Scan for the cell matching the given text and deliver its (X, Y) coordinate at center. 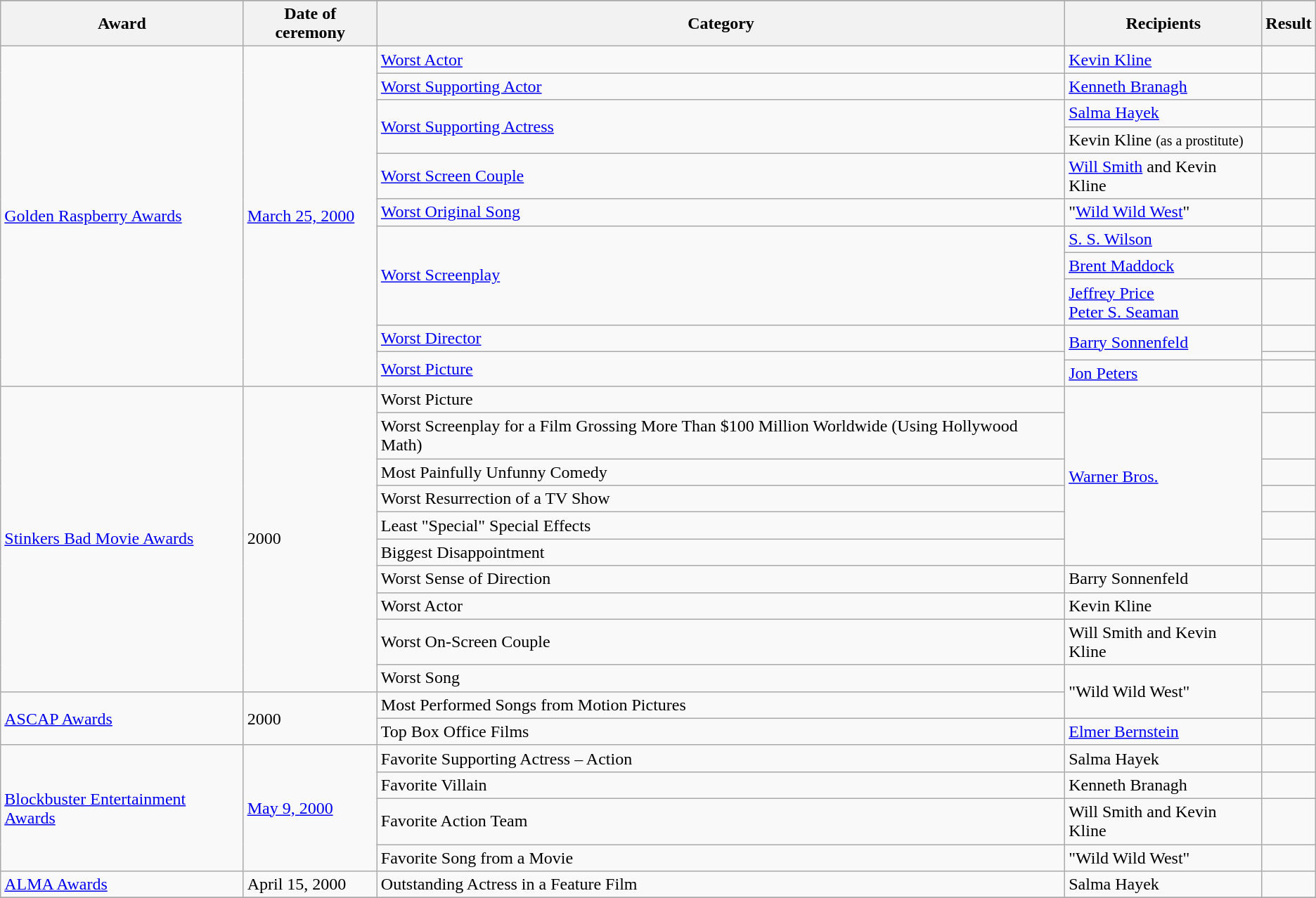
March 25, 2000 (310, 216)
Worst Screenplay (721, 275)
Worst Screenplay for a Film Grossing More Than $100 Million Worldwide (Using Hollywood Math) (721, 436)
Date of ceremony (310, 24)
Recipients (1163, 24)
Worst Supporting Actress (721, 126)
Least "Special" Special Effects (721, 526)
Favorite Villain (721, 785)
S. S. Wilson (1163, 239)
ASCAP Awards (122, 718)
Outstanding Actress in a Feature Film (721, 885)
Jon Peters (1163, 373)
Worst Sense of Direction (721, 579)
Brent Maddock (1163, 266)
Worst Director (721, 338)
Worst Song (721, 678)
May 9, 2000 (310, 808)
April 15, 2000 (310, 885)
Stinkers Bad Movie Awards (122, 540)
ALMA Awards (122, 885)
Worst Screen Couple (721, 176)
Category (721, 24)
Worst Supporting Actor (721, 86)
Worst Original Song (721, 212)
Favorite Action Team (721, 821)
Kevin Kline (as a prostitute) (1163, 140)
Most Painfully Unfunny Comedy (721, 472)
Worst Resurrection of a TV Show (721, 499)
Worst On-Screen Couple (721, 642)
Blockbuster Entertainment Awards (122, 808)
Elmer Bernstein (1163, 731)
Golden Raspberry Awards (122, 216)
Award (122, 24)
Warner Bros. (1163, 476)
Favorite Supporting Actress – Action (721, 758)
Top Box Office Films (721, 731)
Jeffrey PricePeter S. Seaman (1163, 302)
Most Performed Songs from Motion Pictures (721, 705)
Biggest Disappointment (721, 552)
Favorite Song from a Movie (721, 858)
Result (1289, 24)
